Pinpoint the cell where the given text exists, returning its (x, y) midpoint coordinate. 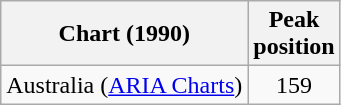
Peakposition (294, 34)
Chart (1990) (124, 34)
159 (294, 85)
Australia (ARIA Charts) (124, 85)
